Locate the cell with the specified text and output its (X, Y) center coordinate. 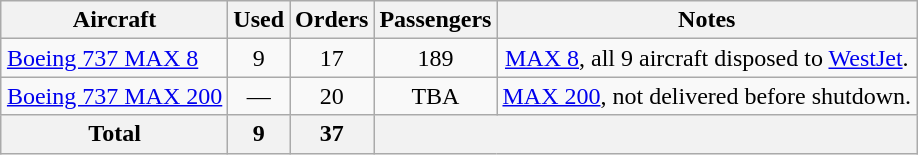
Notes (707, 20)
189 (436, 58)
37 (332, 134)
Boeing 737 MAX 200 (114, 96)
MAX 8, all 9 aircraft disposed to WestJet. (707, 58)
17 (332, 58)
Used (259, 20)
Passengers (436, 20)
Boeing 737 MAX 8 (114, 58)
Orders (332, 20)
— (259, 96)
Aircraft (114, 20)
Total (114, 134)
MAX 200, not delivered before shutdown. (707, 96)
20 (332, 96)
TBA (436, 96)
